Detect which cell encompasses the target text, then output its [x, y] center coordinate. 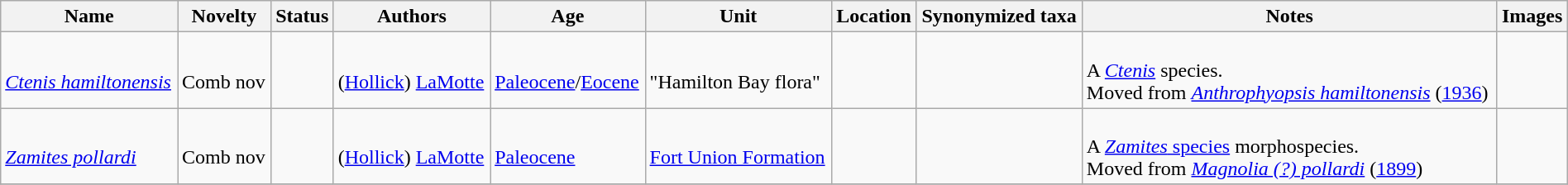
Novelty [225, 17]
Paleocene [567, 146]
Paleocene/Eocene [567, 70]
Age [567, 17]
Ctenis hamiltonensis [89, 70]
"Hamilton Bay flora" [738, 70]
A Zamites species morphospecies. Moved from Magnolia (?) pollardi (1899) [1289, 146]
Fort Union Formation [738, 146]
Notes [1289, 17]
Unit [738, 17]
Zamites pollardi [89, 146]
A Ctenis species. Moved from Anthrophyopsis hamiltonensis (1936) [1289, 70]
Images [1532, 17]
Name [89, 17]
Location [873, 17]
Status [302, 17]
Synonymized taxa [999, 17]
Authors [412, 17]
